For the text-containing cell, return its midpoint in (x, y) coordinate format. 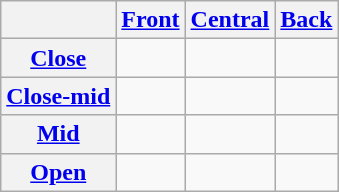
Close (58, 58)
Close-mid (58, 96)
Central (230, 20)
Back (306, 20)
Mid (58, 134)
Front (150, 20)
Open (58, 172)
